Detect which cell encompasses the target text, then output its (X, Y) center coordinate. 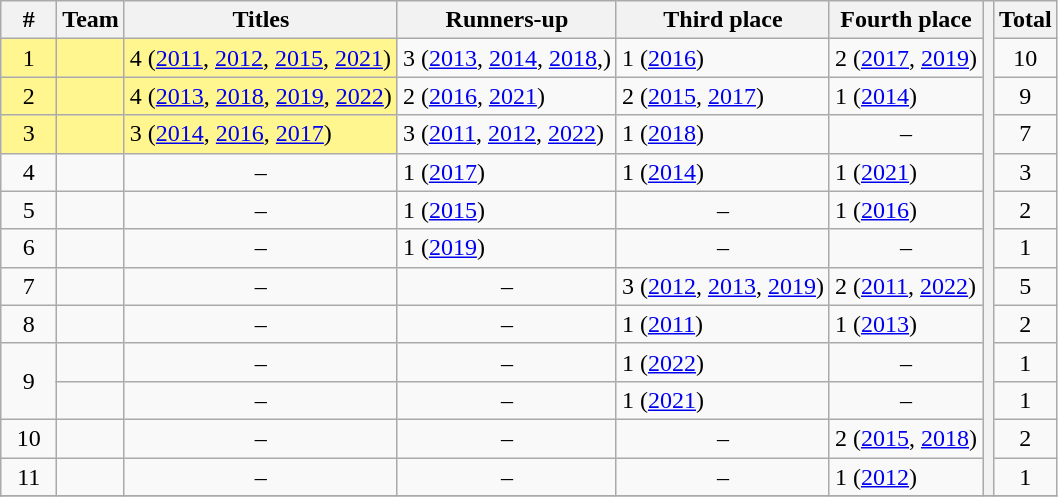
1 (2022) (722, 362)
Third place (722, 20)
6 (29, 248)
1 (2017) (506, 172)
# (29, 20)
2 (2016, 2021) (506, 96)
4 (2013, 2018, 2019, 2022) (260, 96)
3 (2013, 2014, 2018,) (506, 58)
Runners-up (506, 20)
3 (2012, 2013, 2019) (722, 286)
2 (2015, 2018) (906, 438)
1 (2018) (722, 134)
1 (2015) (506, 210)
2 (2015, 2017) (722, 96)
Total (1026, 20)
1 (2019) (506, 248)
4 (2011, 2012, 2015, 2021) (260, 58)
Titles (260, 20)
1 (2013) (906, 324)
Fourth place (906, 20)
1 (2012) (906, 477)
11 (29, 477)
2 (2017, 2019) (906, 58)
4 (29, 172)
1 (2011) (722, 324)
2 (2011, 2022) (906, 286)
8 (29, 324)
3 (2014, 2016, 2017) (260, 134)
Team (91, 20)
3 (2011, 2012, 2022) (506, 134)
